Extract the (X, Y) coordinate from the center of the cell holding the provided text.  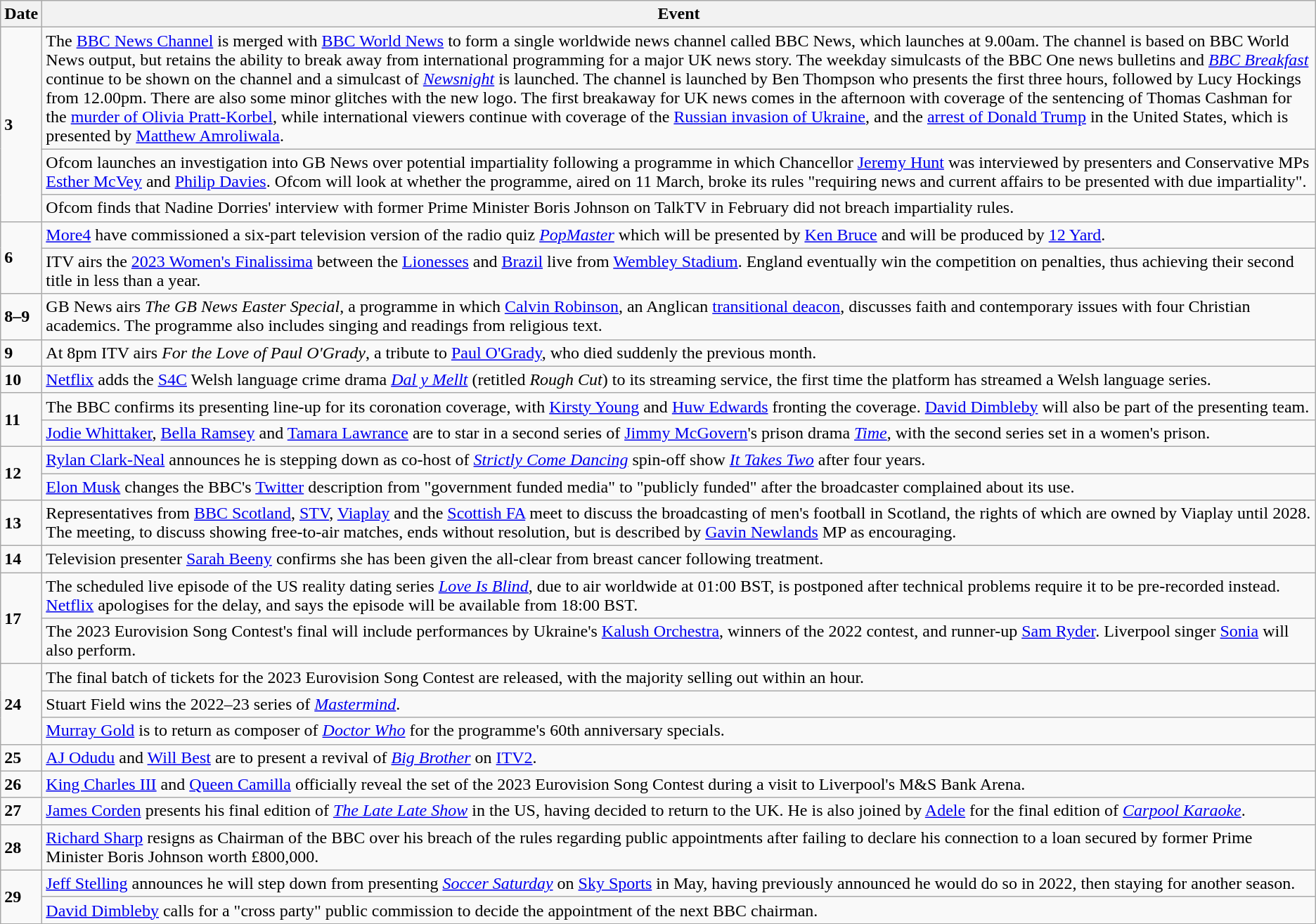
At 8pm ITV airs For the Love of Paul O'Grady, a tribute to Paul O'Grady, who died suddenly the previous month. (679, 353)
12 (21, 473)
Event (679, 14)
8–9 (21, 316)
10 (21, 379)
Stuart Field wins the 2022–23 series of Mastermind. (679, 704)
AJ Odudu and Will Best are to present a revival of Big Brother on ITV2. (679, 757)
14 (21, 559)
6 (21, 257)
King Charles III and Queen Camilla officially reveal the set of the 2023 Eurovision Song Contest during a visit to Liverpool's M&S Bank Arena. (679, 784)
3 (21, 124)
Television presenter Sarah Beeny confirms she has been given the all-clear from breast cancer following treatment. (679, 559)
David Dimbleby calls for a "cross party" public commission to decide the appointment of the next BBC chairman. (679, 910)
25 (21, 757)
Date (21, 14)
28 (21, 847)
26 (21, 784)
The final batch of tickets for the 2023 Eurovision Song Contest are released, with the majority selling out within an hour. (679, 677)
Rylan Clark-Neal announces he is stepping down as co-host of Strictly Come Dancing spin-off show It Takes Two after four years. (679, 460)
Murray Gold is to return as composer of Doctor Who for the programme's 60th anniversary specials. (679, 731)
11 (21, 419)
29 (21, 897)
24 (21, 704)
13 (21, 523)
27 (21, 811)
17 (21, 618)
Elon Musk changes the BBC's Twitter description from "government funded media" to "publicly funded" after the broadcaster complained about its use. (679, 487)
Ofcom finds that Nadine Dorries' interview with former Prime Minister Boris Johnson on TalkTV in February did not breach impartiality rules. (679, 208)
9 (21, 353)
